Provide the [X, Y] coordinate of the cell's center where the given text is located.  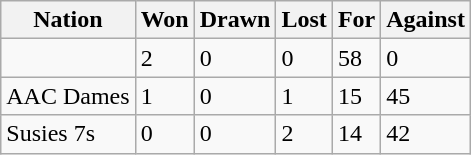
Nation [68, 20]
14 [356, 134]
15 [356, 96]
Drawn [235, 20]
42 [426, 134]
45 [426, 96]
Lost [304, 20]
AAC Dames [68, 96]
Against [426, 20]
58 [356, 58]
For [356, 20]
Won [164, 20]
Susies 7s [68, 134]
